Return [X, Y] of the center of cell containing provided text 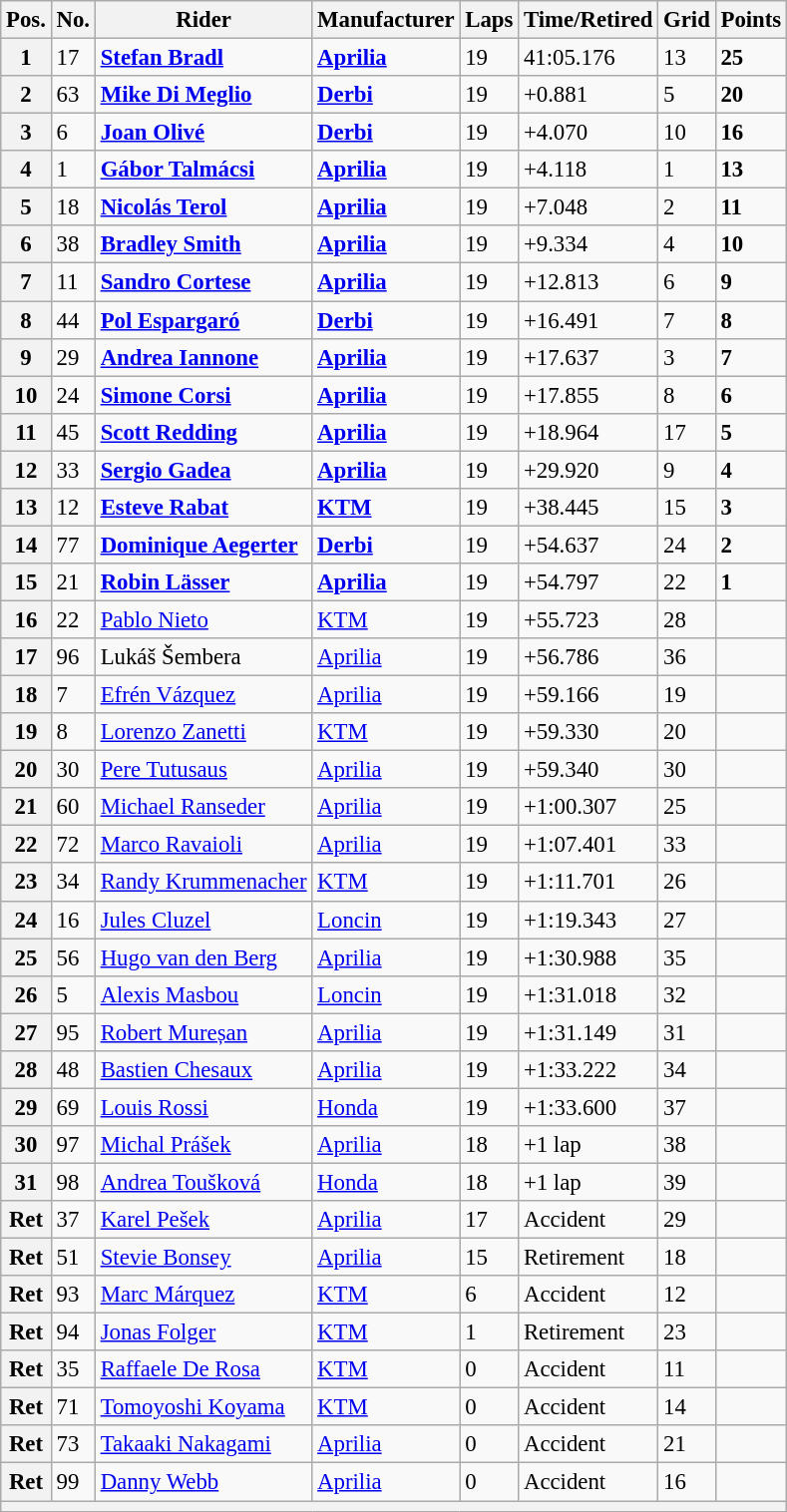
Alexis Masbou [203, 994]
Lorenzo Zanetti [203, 732]
77 [73, 545]
Pablo Nieto [203, 619]
+12.813 [589, 282]
99 [73, 1482]
69 [73, 1107]
93 [73, 1295]
Grid [686, 20]
95 [73, 1032]
Manufacturer [386, 20]
48 [73, 1070]
Tomoyoshi Koyama [203, 1407]
Jules Cluzel [203, 920]
Time/Retired [589, 20]
+1:19.343 [589, 920]
Esteve Rabat [203, 508]
Danny Webb [203, 1482]
Efrén Vázquez [203, 695]
Karel Pešek [203, 1220]
+4.070 [589, 133]
71 [73, 1407]
41:05.176 [589, 58]
73 [73, 1445]
Marco Ravaioli [203, 845]
+1:33.222 [589, 1070]
Laps [489, 20]
+55.723 [589, 619]
Andrea Iannone [203, 357]
Rider [203, 20]
Pere Tutusaus [203, 770]
Lukáš Šembera [203, 657]
+38.445 [589, 508]
Gábor Talmácsi [203, 170]
Michael Ranseder [203, 807]
Louis Rossi [203, 1107]
Takaaki Nakagami [203, 1445]
+1:31.018 [589, 994]
56 [73, 957]
Pos. [26, 20]
+1:11.701 [589, 883]
94 [73, 1332]
+1:31.149 [589, 1032]
+9.334 [589, 244]
+7.048 [589, 207]
+1:33.600 [589, 1107]
+54.637 [589, 545]
97 [73, 1145]
Stevie Bonsey [203, 1258]
60 [73, 807]
+29.920 [589, 470]
+16.491 [589, 320]
+4.118 [589, 170]
+1:30.988 [589, 957]
44 [73, 320]
+59.166 [589, 695]
Bradley Smith [203, 244]
No. [73, 20]
Jonas Folger [203, 1332]
+1:07.401 [589, 845]
Simone Corsi [203, 395]
+1:00.307 [589, 807]
Sergio Gadea [203, 470]
+17.637 [589, 357]
Joan Olivé [203, 133]
Robert Mureșan [203, 1032]
Sandro Cortese [203, 282]
Robin Lässer [203, 582]
Bastien Chesaux [203, 1070]
+56.786 [589, 657]
98 [73, 1182]
+18.964 [589, 432]
63 [73, 95]
Michal Prášek [203, 1145]
Marc Márquez [203, 1295]
96 [73, 657]
Andrea Toušková [203, 1182]
+59.330 [589, 732]
Mike Di Meglio [203, 95]
Scott Redding [203, 432]
Nicolás Terol [203, 207]
+0.881 [589, 95]
Hugo van den Berg [203, 957]
+54.797 [589, 582]
Randy Krummenacher [203, 883]
36 [686, 657]
32 [686, 994]
+17.855 [589, 395]
Stefan Bradl [203, 58]
45 [73, 432]
Raffaele De Rosa [203, 1369]
72 [73, 845]
39 [686, 1182]
51 [73, 1258]
Pol Espargaró [203, 320]
Points [750, 20]
+59.340 [589, 770]
Dominique Aegerter [203, 545]
